Locate the cell with the specified text and output its [X, Y] center coordinate. 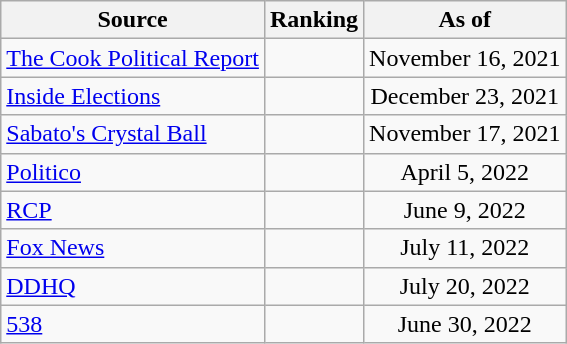
November 17, 2021 [465, 134]
June 9, 2022 [465, 210]
July 11, 2022 [465, 248]
538 [133, 324]
Politico [133, 172]
RCP [133, 210]
DDHQ [133, 286]
Source [133, 20]
Fox News [133, 248]
As of [465, 20]
June 30, 2022 [465, 324]
November 16, 2021 [465, 58]
Ranking [314, 20]
The Cook Political Report [133, 58]
December 23, 2021 [465, 96]
April 5, 2022 [465, 172]
July 20, 2022 [465, 286]
Sabato's Crystal Ball [133, 134]
Inside Elections [133, 96]
